Locate the cell with the specified text and output its (X, Y) center coordinate. 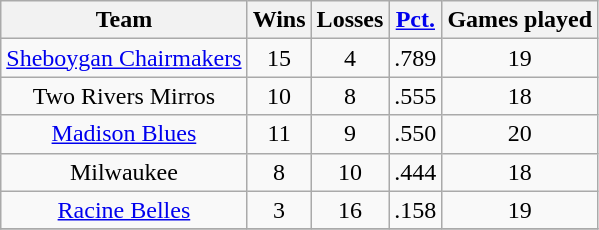
Wins (279, 20)
15 (279, 58)
Losses (350, 20)
.550 (416, 134)
.789 (416, 58)
Milwaukee (124, 172)
Games played (520, 20)
4 (350, 58)
3 (279, 210)
11 (279, 134)
Pct. (416, 20)
20 (520, 134)
16 (350, 210)
Two Rivers Mirros (124, 96)
.555 (416, 96)
Team (124, 20)
.158 (416, 210)
Racine Belles (124, 210)
Sheboygan Chairmakers (124, 58)
Madison Blues (124, 134)
9 (350, 134)
.444 (416, 172)
